For the text-containing cell, return its midpoint in (X, Y) coordinate format. 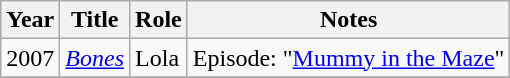
Lola (159, 58)
Notes (348, 20)
Bones (95, 58)
Episode: "Mummy in the Maze" (348, 58)
Title (95, 20)
2007 (30, 58)
Year (30, 20)
Role (159, 20)
